Scan for the cell matching the given text and deliver its (x, y) coordinate at center. 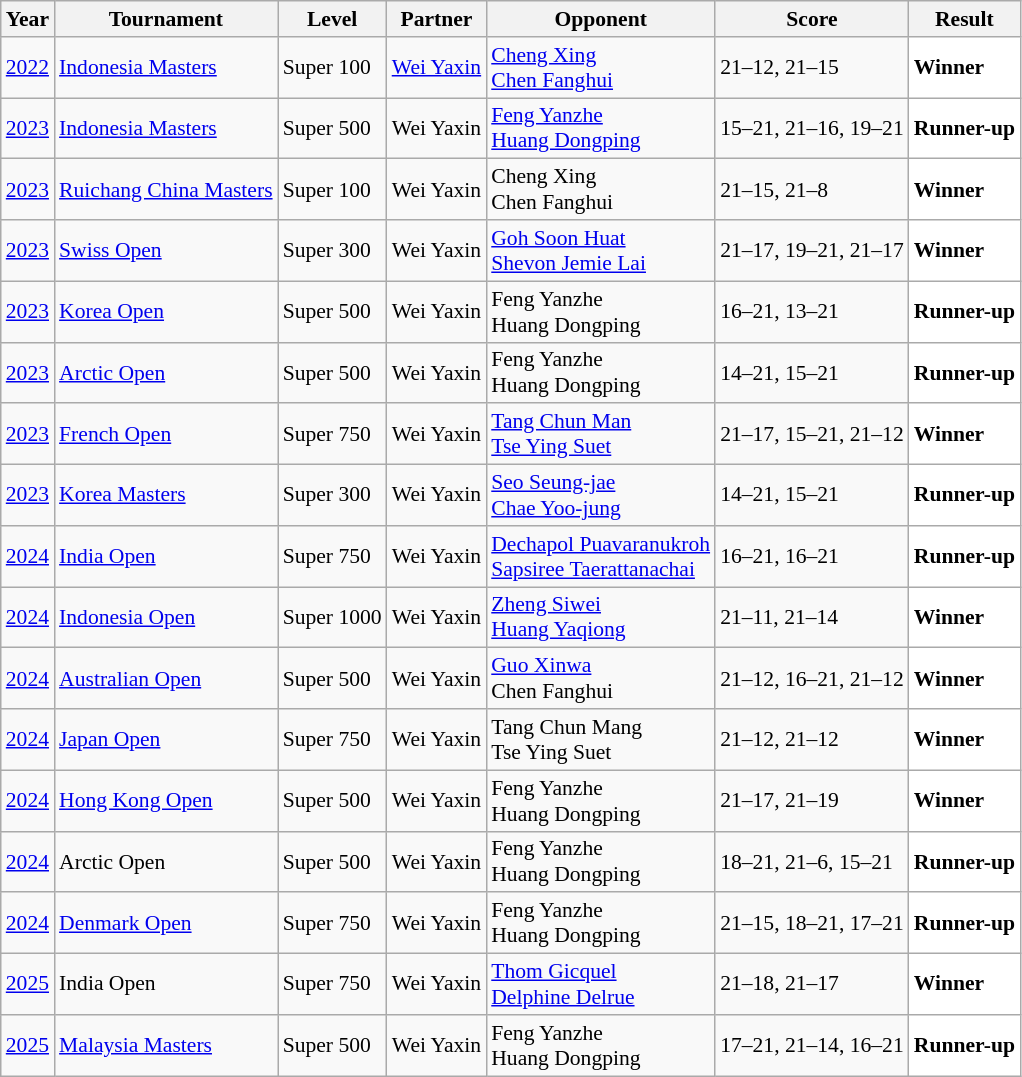
Thom Gicquel Delphine Delrue (600, 984)
21–18, 21–17 (812, 984)
21–12, 21–15 (812, 68)
Indonesia Open (166, 618)
17–21, 21–14, 16–21 (812, 1046)
Goh Soon Huat Shevon Jemie Lai (600, 250)
Guo Xinwa Chen Fanghui (600, 678)
21–15, 18–21, 17–21 (812, 924)
Level (332, 19)
Malaysia Masters (166, 1046)
Score (812, 19)
16–21, 13–21 (812, 312)
2022 (28, 68)
Dechapol Puavaranukroh Sapsiree Taerattanachai (600, 556)
Partner (437, 19)
Denmark Open (166, 924)
Tang Chun Man Tse Ying Suet (600, 434)
18–21, 21–6, 15–21 (812, 862)
21–17, 21–19 (812, 800)
French Open (166, 434)
Opponent (600, 19)
Australian Open (166, 678)
Hong Kong Open (166, 800)
Tang Chun Mang Tse Ying Suet (600, 740)
21–17, 15–21, 21–12 (812, 434)
15–21, 21–16, 19–21 (812, 128)
21–11, 21–14 (812, 618)
16–21, 16–21 (812, 556)
Zheng Siwei Huang Yaqiong (600, 618)
21–12, 21–12 (812, 740)
Seo Seung-jae Chae Yoo-jung (600, 496)
Swiss Open (166, 250)
Korea Open (166, 312)
Year (28, 19)
Result (964, 19)
Korea Masters (166, 496)
Super 1000 (332, 618)
21–17, 19–21, 21–17 (812, 250)
Tournament (166, 19)
21–12, 16–21, 21–12 (812, 678)
Ruichang China Masters (166, 190)
21–15, 21–8 (812, 190)
Japan Open (166, 740)
